Scan for the cell matching the given text and deliver its (x, y) coordinate at center. 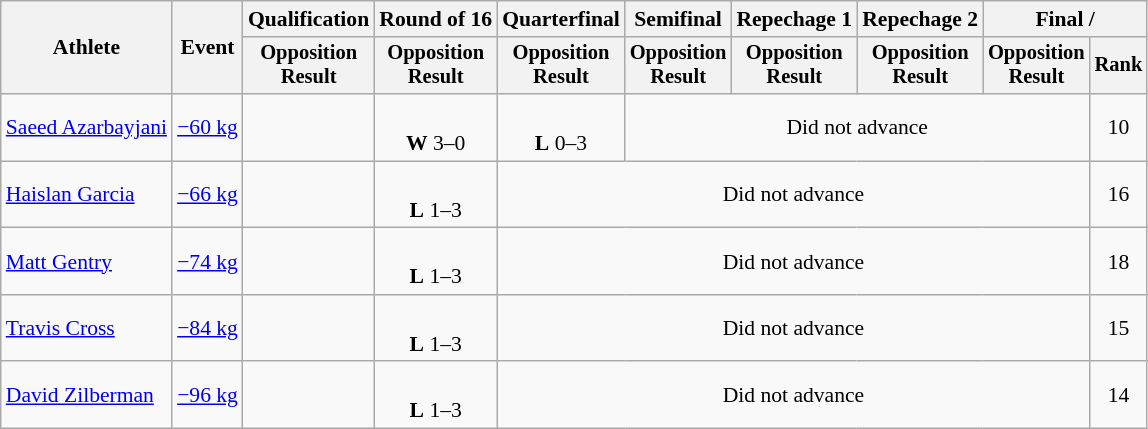
Semifinal (678, 19)
Saeed Azarbayjani (86, 128)
Travis Cross (86, 328)
−84 kg (208, 328)
Repechage 2 (920, 19)
16 (1119, 194)
Qualification (308, 19)
Rank (1119, 66)
Repechage 1 (794, 19)
15 (1119, 328)
−74 kg (208, 262)
−66 kg (208, 194)
10 (1119, 128)
18 (1119, 262)
14 (1119, 396)
Quarterfinal (561, 19)
−96 kg (208, 396)
Athlete (86, 48)
L 0–3 (561, 128)
Round of 16 (436, 19)
Event (208, 48)
−60 kg (208, 128)
Haislan Garcia (86, 194)
David Zilberman (86, 396)
W 3–0 (436, 128)
Matt Gentry (86, 262)
Final / (1065, 19)
